Identify which cell holds the provided text, then report its (X, Y) central coordinate. 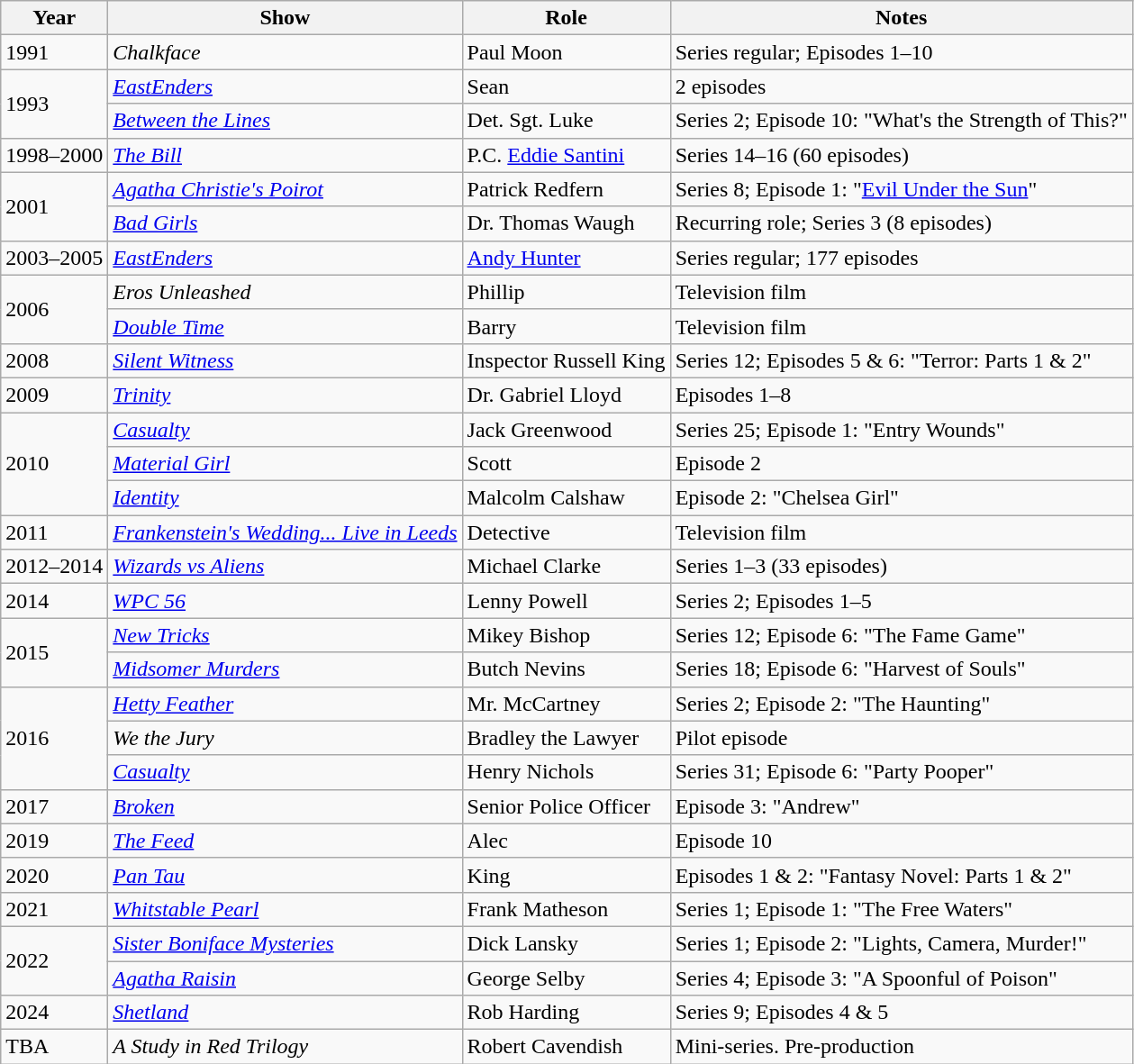
1998–2000 (54, 155)
Identity (285, 498)
Series 8; Episode 1: "Evil Under the Sun" (901, 189)
2012–2014 (54, 567)
Lenny Powell (566, 601)
Show (285, 18)
Series 2; Episode 10: "What's the Strength of This?" (901, 121)
2003–2005 (54, 258)
Henry Nichols (566, 772)
Silent Witness (285, 360)
Broken (285, 806)
Pilot episode (901, 738)
Bad Girls (285, 223)
Inspector Russell King (566, 360)
Jack Greenwood (566, 430)
King (566, 875)
Barry (566, 326)
1993 (54, 104)
Dr. Thomas Waugh (566, 223)
Series 2; Episode 2: "The Haunting" (901, 704)
Chalkface (285, 52)
2015 (54, 652)
Sister Boniface Mysteries (285, 943)
We the Jury (285, 738)
Pan Tau (285, 875)
Phillip (566, 292)
Series 9; Episodes 4 & 5 (901, 1013)
Hetty Feather (285, 704)
Rob Harding (566, 1013)
Series 12; Episodes 5 & 6: "Terror: Parts 1 & 2" (901, 360)
Agatha Christie's Poirot (285, 189)
Series 31; Episode 6: "Party Pooper" (901, 772)
Michael Clarke (566, 567)
Material Girl (285, 464)
2008 (54, 360)
George Selby (566, 978)
Whitstable Pearl (285, 909)
2019 (54, 841)
WPC 56 (285, 601)
2 episodes (901, 86)
New Tricks (285, 635)
Malcolm Calshaw (566, 498)
Eros Unleashed (285, 292)
2024 (54, 1013)
Frankenstein's Wedding... Live in Leeds (285, 532)
Dick Lansky (566, 943)
Episodes 1–8 (901, 395)
Series 18; Episode 6: "Harvest of Souls" (901, 669)
Recurring role; Series 3 (8 episodes) (901, 223)
A Study in Red Trilogy (285, 1047)
Between the Lines (285, 121)
Mikey Bishop (566, 635)
Series 25; Episode 1: "Entry Wounds" (901, 430)
2020 (54, 875)
2021 (54, 909)
2006 (54, 309)
Notes (901, 18)
Episode 10 (901, 841)
Frank Matheson (566, 909)
Det. Sgt. Luke (566, 121)
Series 4; Episode 3: "A Spoonful of Poison" (901, 978)
Episodes 1 & 2: "Fantasy Novel: Parts 1 & 2" (901, 875)
Bradley the Lawyer (566, 738)
2010 (54, 464)
Detective (566, 532)
2016 (54, 738)
2009 (54, 395)
Dr. Gabriel Lloyd (566, 395)
Shetland (285, 1013)
2017 (54, 806)
1991 (54, 52)
Series 14–16 (60 episodes) (901, 155)
The Feed (285, 841)
Butch Nevins (566, 669)
Andy Hunter (566, 258)
Senior Police Officer (566, 806)
Series 1; Episode 2: "Lights, Camera, Murder!" (901, 943)
2022 (54, 960)
Series 2; Episodes 1–5 (901, 601)
Series regular; 177 episodes (901, 258)
Paul Moon (566, 52)
The Bill (285, 155)
Double Time (285, 326)
2011 (54, 532)
Episode 3: "Andrew" (901, 806)
Series 1; Episode 1: "The Free Waters" (901, 909)
Wizards vs Aliens (285, 567)
Patrick Redfern (566, 189)
Episode 2 (901, 464)
Year (54, 18)
Series 1–3 (33 episodes) (901, 567)
Robert Cavendish (566, 1047)
Scott (566, 464)
P.C. Eddie Santini (566, 155)
TBA (54, 1047)
2014 (54, 601)
Series 12; Episode 6: "The Fame Game" (901, 635)
Mini-series. Pre-production (901, 1047)
Trinity (285, 395)
Alec (566, 841)
Midsomer Murders (285, 669)
Episode 2: "Chelsea Girl" (901, 498)
Role (566, 18)
2001 (54, 206)
Series regular; Episodes 1–10 (901, 52)
Sean (566, 86)
Mr. McCartney (566, 704)
Agatha Raisin (285, 978)
